From the cell containing the given text, extract its center point as [X, Y] coordinate. 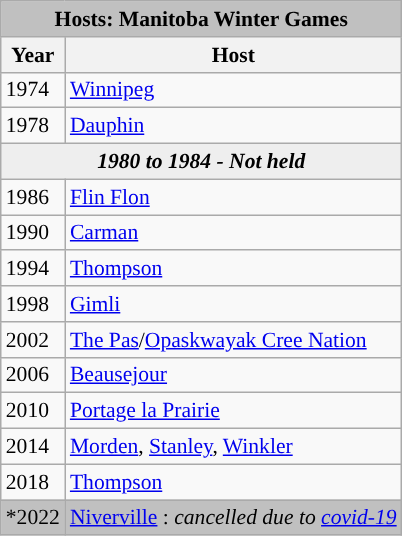
1986 [33, 197]
Year [33, 55]
2006 [33, 375]
1994 [33, 269]
Morden, Stanley, Winkler [234, 447]
1990 [33, 233]
Gimli [234, 304]
Hosts: Manitoba Winter Games [202, 19]
2002 [33, 340]
Flin Flon [234, 197]
*2022 [33, 518]
Carman [234, 233]
2018 [33, 482]
Dauphin [234, 126]
The Pas/Opaskwayak Cree Nation [234, 340]
Beausejour [234, 375]
Winnipeg [234, 90]
1978 [33, 126]
Niverville : cancelled due to covid-19 [234, 518]
2014 [33, 447]
1974 [33, 90]
1980 to 1984 - Not held [202, 162]
Host [234, 55]
2010 [33, 411]
1998 [33, 304]
Portage la Prairie [234, 411]
